Output the (X, Y) coordinate of the center of the cell containing the given text.  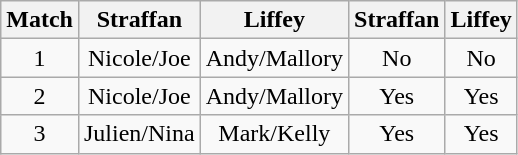
2 (40, 96)
Julien/Nina (139, 134)
1 (40, 58)
Match (40, 20)
3 (40, 134)
Mark/Kelly (274, 134)
